Locate the cell with the specified text and output its [x, y] center coordinate. 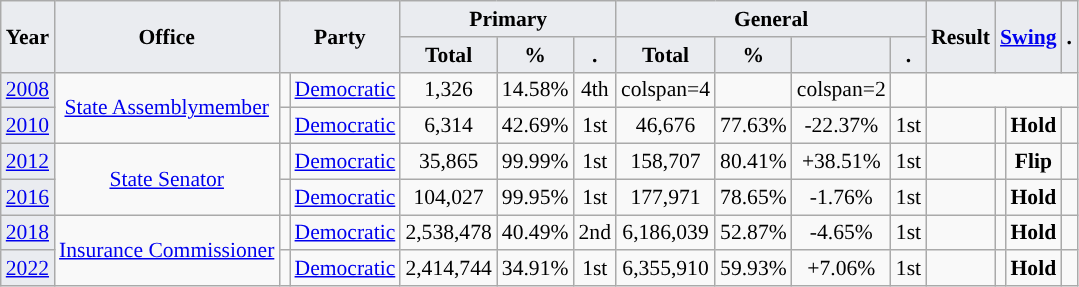
Flip [1033, 162]
-22.37% [842, 126]
80.41% [754, 162]
Party [340, 36]
6,314 [448, 126]
2nd [594, 233]
2,414,744 [448, 269]
Insurance Commissioner [166, 250]
State Senator [166, 180]
78.65% [754, 197]
Primary [508, 19]
34.91% [536, 269]
1,326 [448, 90]
2022 [28, 269]
2008 [28, 90]
Swing [1028, 36]
4th [594, 90]
158,707 [666, 162]
-1.76% [842, 197]
-4.65% [842, 233]
colspan=2 [842, 90]
42.69% [536, 126]
2018 [28, 233]
6,355,910 [666, 269]
2012 [28, 162]
77.63% [754, 126]
Year [28, 36]
46,676 [666, 126]
General [771, 19]
35,865 [448, 162]
2016 [28, 197]
+38.51% [842, 162]
2,538,478 [448, 233]
colspan=4 [666, 90]
Office [166, 36]
6,186,039 [666, 233]
104,027 [448, 197]
14.58% [536, 90]
State Assemblymember [166, 108]
2010 [28, 126]
99.99% [536, 162]
59.93% [754, 269]
52.87% [754, 233]
40.49% [536, 233]
177,971 [666, 197]
99.95% [536, 197]
Result [960, 36]
+7.06% [842, 269]
